Locate the cell with the specified text and output its (X, Y) center coordinate. 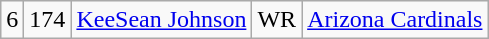
Arizona Cardinals (395, 20)
174 (48, 20)
6 (12, 20)
WR (277, 20)
KeeSean Johnson (162, 20)
